Pinpoint the cell where the given text exists, returning its (X, Y) midpoint coordinate. 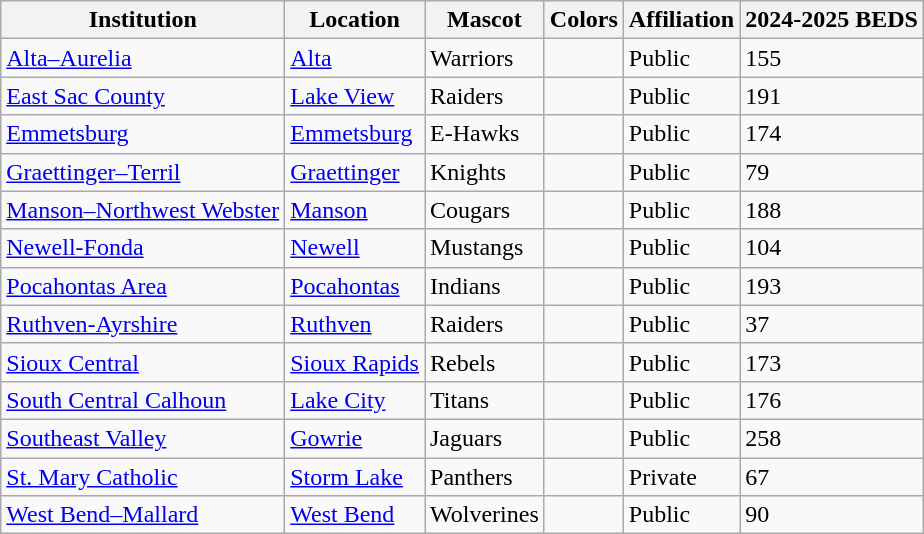
Institution (143, 20)
Graettinger (355, 172)
Pocahontas Area (143, 286)
258 (832, 438)
67 (832, 477)
Warriors (484, 58)
193 (832, 286)
E-Hawks (484, 134)
Sioux Rapids (355, 362)
155 (832, 58)
Rebels (484, 362)
Storm Lake (355, 477)
Manson–Northwest Webster (143, 210)
Location (355, 20)
Lake View (355, 96)
Lake City (355, 400)
Panthers (484, 477)
East Sac County (143, 96)
Gowrie (355, 438)
174 (832, 134)
Colors (584, 20)
Alta (355, 58)
Sioux Central (143, 362)
Knights (484, 172)
Jaguars (484, 438)
Alta–Aurelia (143, 58)
Newell (355, 248)
Titans (484, 400)
90 (832, 515)
Pocahontas (355, 286)
West Bend–Mallard (143, 515)
Mustangs (484, 248)
Ruthven-Ayrshire (143, 324)
176 (832, 400)
Graettinger–Terril (143, 172)
2024-2025 BEDS (832, 20)
Newell-Fonda (143, 248)
Manson (355, 210)
Cougars (484, 210)
Ruthven (355, 324)
St. Mary Catholic (143, 477)
West Bend (355, 515)
Mascot (484, 20)
37 (832, 324)
Wolverines (484, 515)
Affiliation (681, 20)
Southeast Valley (143, 438)
191 (832, 96)
South Central Calhoun (143, 400)
79 (832, 172)
Private (681, 477)
104 (832, 248)
Indians (484, 286)
188 (832, 210)
173 (832, 362)
